Pinpoint the cell where the given text exists, returning its [X, Y] midpoint coordinate. 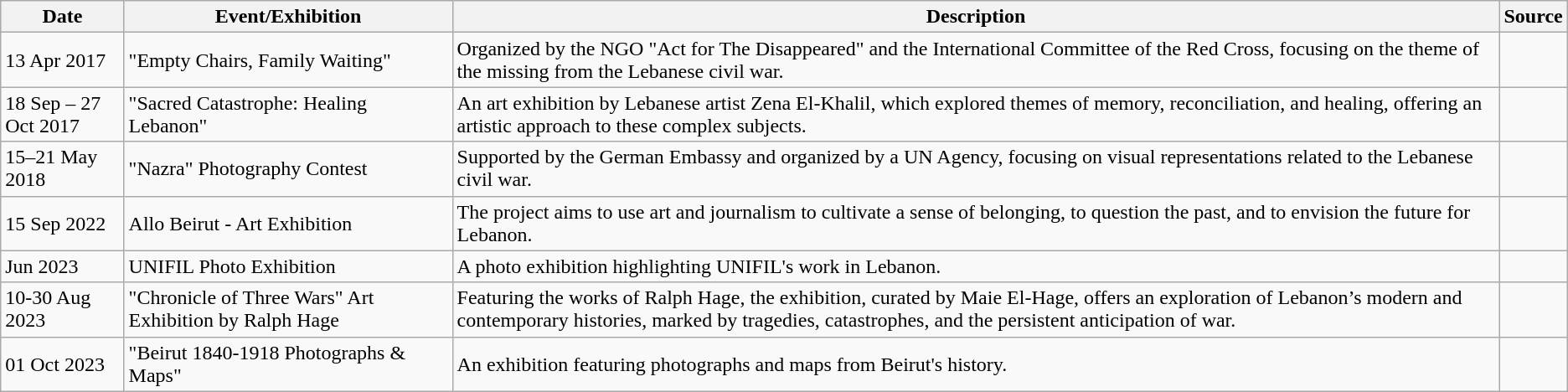
The project aims to use art and journalism to cultivate a sense of belonging, to question the past, and to envision the future for Lebanon. [976, 223]
Description [976, 17]
Allo Beirut - Art Exhibition [288, 223]
Event/Exhibition [288, 17]
Date [62, 17]
Jun 2023 [62, 266]
10-30 Aug 2023 [62, 310]
Source [1533, 17]
18 Sep – 27 Oct 2017 [62, 114]
"Empty Chairs, Family Waiting" [288, 60]
Supported by the German Embassy and organized by a UN Agency, focusing on visual representations related to the Lebanese civil war. [976, 169]
13 Apr 2017 [62, 60]
An exhibition featuring photographs and maps from Beirut's history. [976, 364]
A photo exhibition highlighting UNIFIL's work in Lebanon. [976, 266]
15 Sep 2022 [62, 223]
15–21 May 2018 [62, 169]
"Sacred Catastrophe: Healing Lebanon" [288, 114]
01 Oct 2023 [62, 364]
"Beirut 1840-1918 Photographs & Maps" [288, 364]
UNIFIL Photo Exhibition [288, 266]
"Nazra" Photography Contest [288, 169]
"Chronicle of Three Wars" Art Exhibition by Ralph Hage [288, 310]
